Find where the given text appears and provide that cell's center as (X, Y) coordinate. 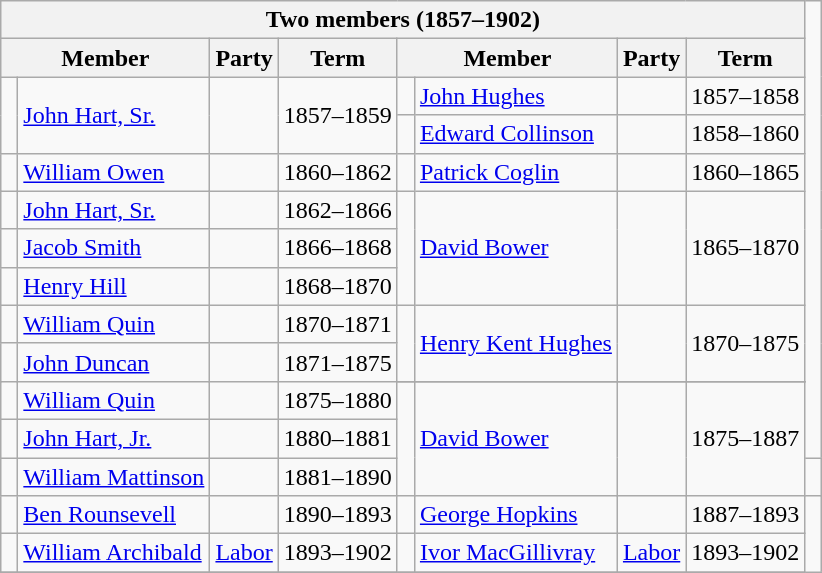
1875–1880 (338, 400)
1862–1866 (338, 210)
Ivor MacGillivray (516, 553)
Edward Collinson (516, 134)
1858–1860 (746, 134)
George Hopkins (516, 515)
William Owen (114, 172)
Henry Kent Hughes (516, 343)
1866–1868 (338, 248)
1870–1871 (338, 324)
William Mattinson (114, 477)
Two members (1857–1902) (403, 20)
1880–1881 (338, 438)
Jacob Smith (114, 248)
1881–1890 (338, 477)
1887–1893 (746, 515)
John Duncan (114, 362)
1865–1870 (746, 248)
1875–1887 (746, 438)
Henry Hill (114, 286)
1868–1870 (338, 286)
1860–1865 (746, 172)
Patrick Coglin (516, 172)
1860–1862 (338, 172)
John Hughes (516, 96)
1871–1875 (338, 362)
William Archibald (114, 553)
1857–1859 (338, 115)
Ben Rounsevell (114, 515)
1857–1858 (746, 96)
John Hart, Jr. (114, 438)
1890–1893 (338, 515)
1870–1875 (746, 343)
